Detect which cell encompasses the target text, then output its [X, Y] center coordinate. 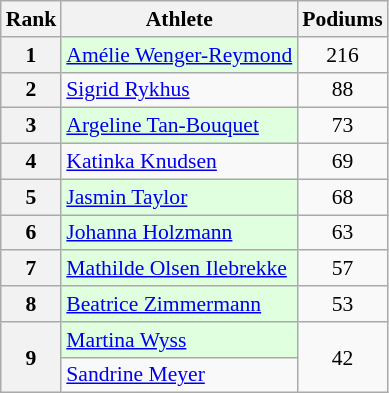
4 [32, 162]
5 [32, 197]
Katinka Knudsen [179, 162]
57 [342, 269]
53 [342, 304]
Johanna Holzmann [179, 233]
9 [32, 358]
Jasmin Taylor [179, 197]
3 [32, 126]
Podiums [342, 19]
Athlete [179, 19]
Mathilde Olsen Ilebrekke [179, 269]
69 [342, 162]
6 [32, 233]
Sigrid Rykhus [179, 90]
1 [32, 55]
68 [342, 197]
88 [342, 90]
Martina Wyss [179, 340]
Rank [32, 19]
8 [32, 304]
7 [32, 269]
Amélie Wenger-Reymond [179, 55]
2 [32, 90]
42 [342, 358]
Sandrine Meyer [179, 375]
73 [342, 126]
216 [342, 55]
Argeline Tan-Bouquet [179, 126]
Beatrice Zimmermann [179, 304]
63 [342, 233]
